Locate the cell with the specified text and output its [X, Y] center coordinate. 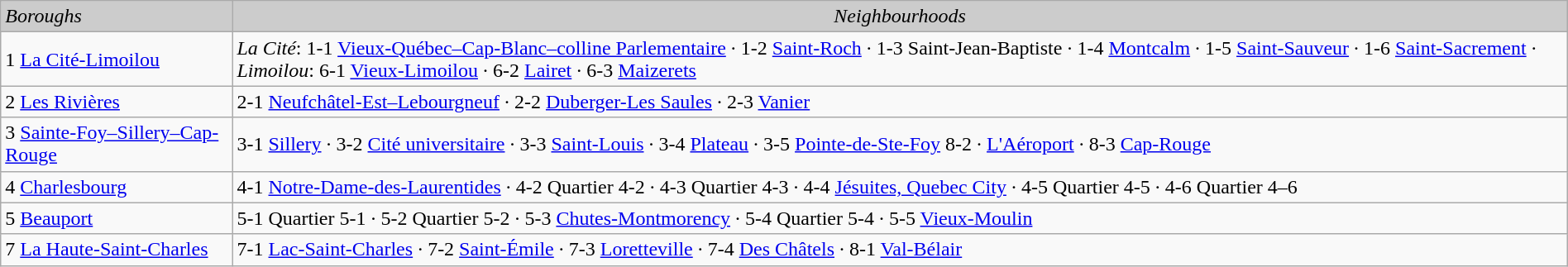
Neighbourhoods [900, 17]
1 La Cité-Limoilou [117, 60]
Boroughs [117, 17]
4 Charlesbourg [117, 187]
7-1 Lac-Saint-Charles · 7-2 Saint-Émile · 7-3 Loretteville · 7-4 Des Châtels · 8-1 Val-Bélair [900, 250]
4-1 Notre-Dame-des-Laurentides · 4-2 Quartier 4-2 · 4-3 Quartier 4-3 · 4-4 Jésuites, Quebec City · 4-5 Quartier 4-5 · 4-6 Quartier 4–6 [900, 187]
5-1 Quartier 5-1 · 5-2 Quartier 5-2 · 5-3 Chutes-Montmorency · 5-4 Quartier 5-4 · 5-5 Vieux-Moulin [900, 218]
3-1 Sillery · 3-2 Cité universitaire · 3-3 Saint-Louis · 3-4 Plateau · 3-5 Pointe-de-Ste-Foy 8-2 · L'Aéroport · 8-3 Cap-Rouge [900, 144]
2-1 Neufchâtel-Est–Lebourgneuf · 2-2 Duberger-Les Saules · 2-3 Vanier [900, 102]
3 Sainte-Foy–Sillery–Cap-Rouge [117, 144]
5 Beauport [117, 218]
2 Les Rivières [117, 102]
7 La Haute-Saint-Charles [117, 250]
